For the text-containing cell, return its midpoint in (x, y) coordinate format. 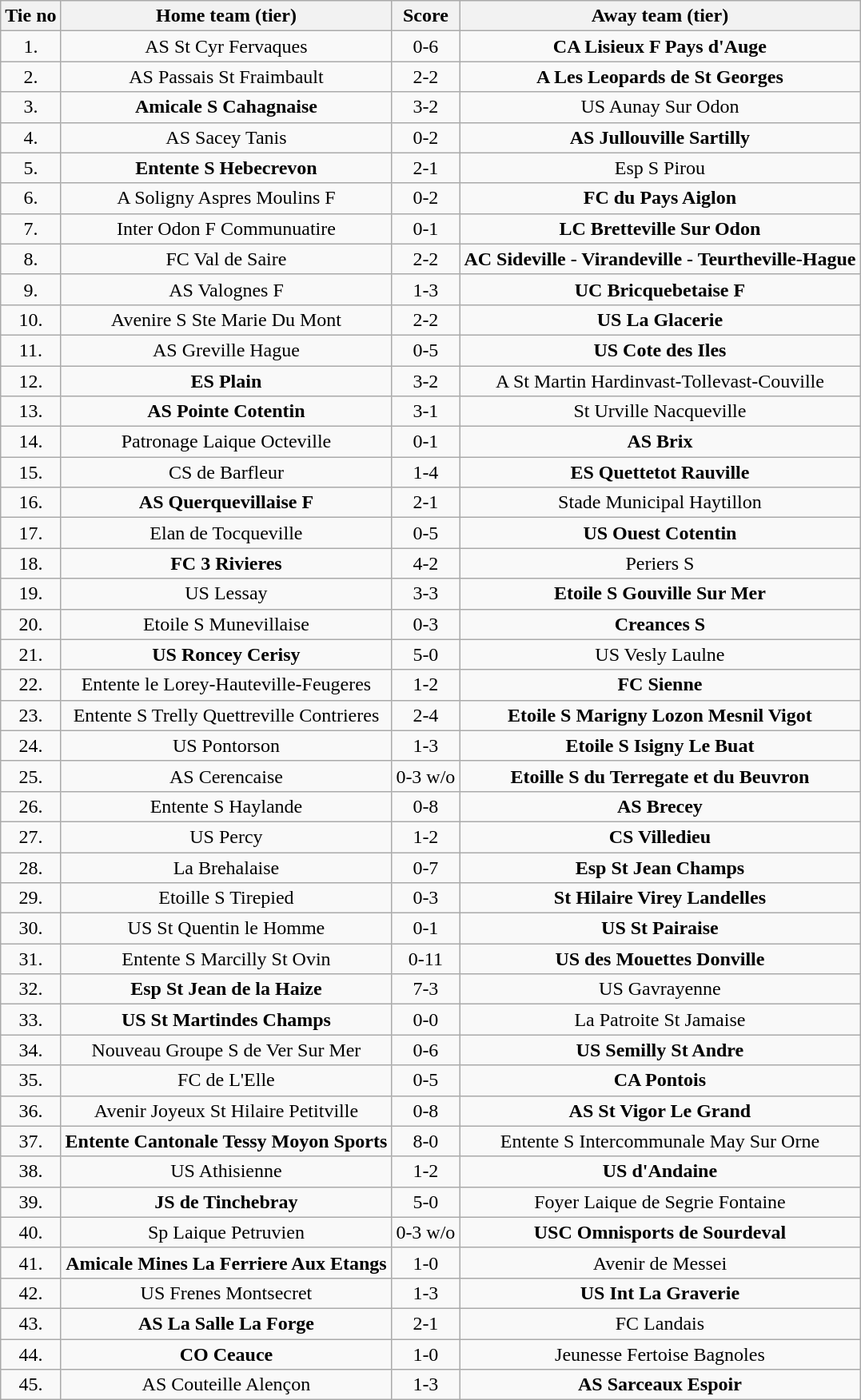
31. (30, 959)
Esp St Jean de la Haize (226, 989)
Entente S Trelly Quettreville Contrieres (226, 715)
Jeunesse Fertoise Bagnoles (660, 1354)
A Les Leopards de St Georges (660, 77)
Etoile S Marigny Lozon Mesnil Vigot (660, 715)
A St Martin Hardinvast-Tollevast-Couville (660, 381)
Away team (tier) (660, 16)
ES Quettetot Rauville (660, 472)
FC 3 Rivieres (226, 563)
AS Jullouville Sartilly (660, 137)
Esp St Jean Champs (660, 867)
8. (30, 259)
US Vesly Laulne (660, 654)
AS Querquevillaise F (226, 503)
US St Martindes Champs (226, 1020)
3-1 (425, 412)
14. (30, 442)
AS Valognes F (226, 289)
US Pontorson (226, 746)
4-2 (425, 563)
Entente S Hebecrevon (226, 168)
Periers S (660, 563)
0-0 (425, 1020)
US St Pairaise (660, 929)
33. (30, 1020)
23. (30, 715)
7-3 (425, 989)
Entente le Lorey-Hauteville-Feugeres (226, 685)
US Frenes Montsecret (226, 1293)
LC Bretteville Sur Odon (660, 229)
US Athisienne (226, 1171)
28. (30, 867)
Esp S Pirou (660, 168)
41. (30, 1263)
37. (30, 1141)
AS Brix (660, 442)
US Lessay (226, 594)
44. (30, 1354)
26. (30, 806)
36. (30, 1111)
ES Plain (226, 381)
AS Brecey (660, 806)
38. (30, 1171)
A Soligny Aspres Moulins F (226, 198)
32. (30, 989)
Home team (tier) (226, 16)
AS St Cyr Fervaques (226, 46)
2. (30, 77)
Avenire S Ste Marie Du Mont (226, 320)
Creances S (660, 624)
8-0 (425, 1141)
Nouveau Groupe S de Ver Sur Mer (226, 1050)
22. (30, 685)
Sp Laique Petruvien (226, 1232)
Amicale Mines La Ferriere Aux Etangs (226, 1263)
19. (30, 594)
11. (30, 350)
CA Pontois (660, 1080)
JS de Tinchebray (226, 1202)
US Int La Graverie (660, 1293)
CO Ceauce (226, 1354)
FC Landais (660, 1323)
Amicale S Cahagnaise (226, 107)
FC Sienne (660, 685)
USC Omnisports de Sourdeval (660, 1232)
US Aunay Sur Odon (660, 107)
US Roncey Cerisy (226, 654)
Entente Cantonale Tessy Moyon Sports (226, 1141)
29. (30, 898)
AS Passais St Fraimbault (226, 77)
35. (30, 1080)
17. (30, 533)
3. (30, 107)
4. (30, 137)
Score (425, 16)
US Ouest Cotentin (660, 533)
AS Sacey Tanis (226, 137)
UC Bricquebetaise F (660, 289)
6. (30, 198)
Elan de Tocqueville (226, 533)
CS de Barfleur (226, 472)
FC de L'Elle (226, 1080)
42. (30, 1293)
16. (30, 503)
Patronage Laique Octeville (226, 442)
AS La Salle La Forge (226, 1323)
15. (30, 472)
0-7 (425, 867)
7. (30, 229)
AS Pointe Cotentin (226, 412)
AC Sideville - Virandeville - Teurtheville-Hague (660, 259)
25. (30, 776)
39. (30, 1202)
US Gavrayenne (660, 989)
12. (30, 381)
Etoile S Gouville Sur Mer (660, 594)
US La Glacerie (660, 320)
Entente S Intercommunale May Sur Orne (660, 1141)
CA Lisieux F Pays d'Auge (660, 46)
La Patroite St Jamaise (660, 1020)
1-4 (425, 472)
Stade Municipal Haytillon (660, 503)
Etoille S Tirepied (226, 898)
Avenir Joyeux St Hilaire Petitville (226, 1111)
30. (30, 929)
13. (30, 412)
FC du Pays Aiglon (660, 198)
AS Couteille Alençon (226, 1385)
AS Sarceaux Espoir (660, 1385)
0-11 (425, 959)
21. (30, 654)
Inter Odon F Communuatire (226, 229)
CS Villedieu (660, 837)
Etoile S Isigny Le Buat (660, 746)
US Cote des Iles (660, 350)
AS Greville Hague (226, 350)
St Urville Nacqueville (660, 412)
45. (30, 1385)
US Semilly St Andre (660, 1050)
20. (30, 624)
27. (30, 837)
Foyer Laique de Segrie Fontaine (660, 1202)
10. (30, 320)
24. (30, 746)
Etoile S Munevillaise (226, 624)
1. (30, 46)
Tie no (30, 16)
US d'Andaine (660, 1171)
AS St Vigor Le Grand (660, 1111)
US des Mouettes Donville (660, 959)
9. (30, 289)
5. (30, 168)
34. (30, 1050)
43. (30, 1323)
Entente S Haylande (226, 806)
2-4 (425, 715)
18. (30, 563)
Avenir de Messei (660, 1263)
3-3 (425, 594)
St Hilaire Virey Landelles (660, 898)
AS Cerencaise (226, 776)
US St Quentin le Homme (226, 929)
Etoille S du Terregate et du Beuvron (660, 776)
Entente S Marcilly St Ovin (226, 959)
40. (30, 1232)
La Brehalaise (226, 867)
FC Val de Saire (226, 259)
US Percy (226, 837)
